Search for the cell housing the specified text and yield its [x, y] center coordinate. 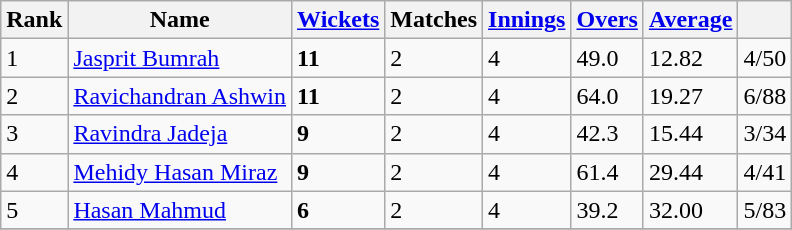
5/83 [765, 210]
49.0 [607, 58]
6 [338, 210]
Matches [434, 20]
3 [34, 134]
15.44 [690, 134]
29.44 [690, 172]
Rank [34, 20]
Innings [527, 20]
4/41 [765, 172]
Name [180, 20]
61.4 [607, 172]
6/88 [765, 96]
32.00 [690, 210]
Overs [607, 20]
12.82 [690, 58]
Mehidy Hasan Miraz [180, 172]
Wickets [338, 20]
5 [34, 210]
1 [34, 58]
Average [690, 20]
64.0 [607, 96]
42.3 [607, 134]
19.27 [690, 96]
3/34 [765, 134]
4/50 [765, 58]
Ravindra Jadeja [180, 134]
Jasprit Bumrah [180, 58]
Hasan Mahmud [180, 210]
39.2 [607, 210]
Ravichandran Ashwin [180, 96]
